Locate the cell with the specified text and output its [x, y] center coordinate. 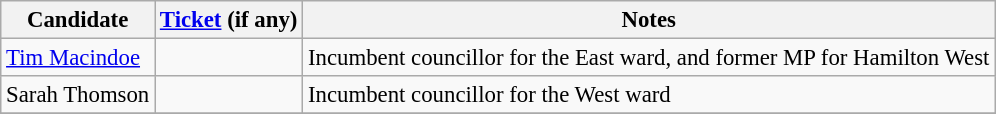
Candidate [78, 20]
Incumbent councillor for the West ward [649, 95]
Tim Macindoe [78, 58]
Ticket (if any) [229, 20]
Notes [649, 20]
Sarah Thomson [78, 95]
Incumbent councillor for the East ward, and former MP for Hamilton West [649, 58]
